Detect which cell encompasses the target text, then output its (X, Y) center coordinate. 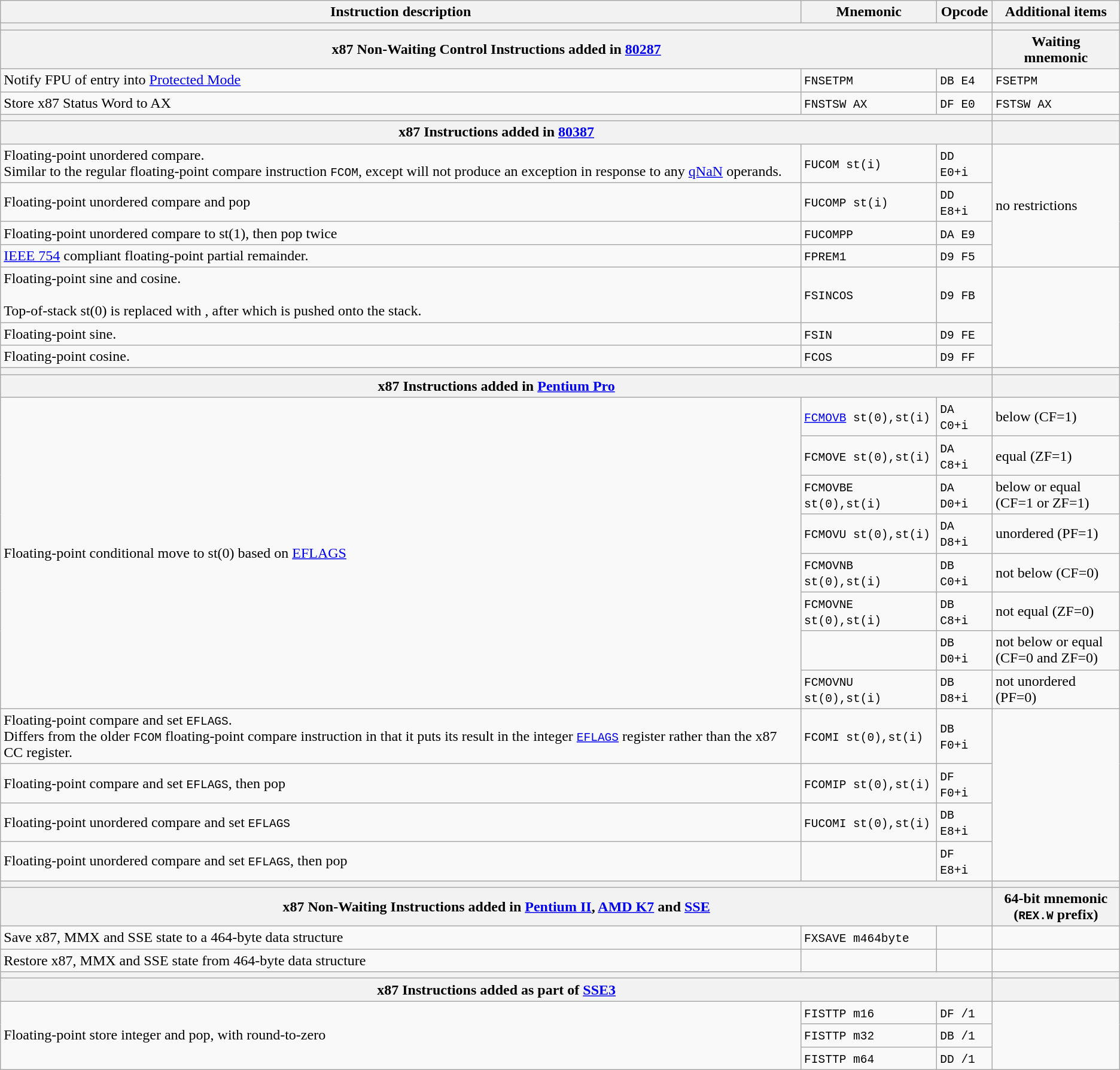
DF E8+i (964, 861)
FSINCOS (869, 294)
x87 Non-Waiting Instructions added in Pentium II, AMD K7 and SSE (497, 907)
DF F0+i (964, 783)
DB /1 (964, 1035)
FISTTP m32 (869, 1035)
Mnemonic (869, 12)
Floating-point store integer and pop, with round-to-zero (401, 1035)
Restore x87, MMX and SSE state from 464-byte data structure (401, 960)
x87 Non-Waiting Control Instructions added in 80287 (497, 49)
FSTSW AX (1057, 103)
Store x87 Status Word to AX (401, 103)
D9 FF (964, 357)
FCMOVNE st(0),st(i) (869, 612)
DB C8+i (964, 612)
64-bit mnemonic(REX.W prefix) (1057, 907)
below (CF=1) (1057, 417)
FCMOVU st(0),st(i) (869, 534)
FXSAVE m464byte (869, 938)
Floating-point unordered compare and pop (401, 202)
FCMOVE st(0),st(i) (869, 456)
FCMOVNU st(0),st(i) (869, 689)
FUCOMI st(0),st(i) (869, 822)
DB F0+i (964, 736)
FCOMIP st(0),st(i) (869, 783)
FISTTP m16 (869, 1013)
Floating-point sine and cosine. Top-of-stack st(0) is replaced with , after which is pushed onto the stack. (401, 294)
Floating-point conditional move to st(0) based on EFLAGS (401, 553)
equal (ZF=1) (1057, 456)
Floating-point sine. (401, 333)
FUCOMPP (869, 233)
x87 Instructions added in 80387 (497, 132)
Floating-point unordered compare to st(1), then pop twice (401, 233)
FCMOVB st(0),st(i) (869, 417)
Floating-point cosine. (401, 357)
below or equal(CF=1 or ZF=1) (1057, 494)
D9 FB (964, 294)
Additional items (1057, 12)
not below (CF=0) (1057, 572)
unordered (PF=1) (1057, 534)
Notify FPU of entry into Protected Mode (401, 80)
D9 F5 (964, 256)
DA E9 (964, 233)
x87 Instructions added as part of SSE3 (497, 990)
DB D8+i (964, 689)
DB E4 (964, 80)
DB D0+i (964, 650)
FNSETPM (869, 80)
Floating-point unordered compare and set EFLAGS (401, 822)
DB C0+i (964, 572)
FCMOVBE st(0),st(i) (869, 494)
not equal (ZF=0) (1057, 612)
FCOMI st(0),st(i) (869, 736)
DF E0 (964, 103)
DA D0+i (964, 494)
x87 Instructions added in Pentium Pro (497, 386)
DA C8+i (964, 456)
FSETPM (1057, 80)
DF /1 (964, 1013)
Instruction description (401, 12)
Opcode (964, 12)
DD E8+i (964, 202)
DA C0+i (964, 417)
not below or equal(CF=0 and ZF=0) (1057, 650)
FSIN (869, 333)
FPREM1 (869, 256)
Floating-point compare and set EFLAGS, then pop (401, 783)
FCMOVNB st(0),st(i) (869, 572)
FUCOM st(i) (869, 163)
DB E8+i (964, 822)
DA D8+i (964, 534)
FUCOMP st(i) (869, 202)
Waitingmnemonic (1057, 49)
DD /1 (964, 1058)
DD E0+i (964, 163)
D9 FE (964, 333)
Floating-point unordered compare and set EFLAGS, then pop (401, 861)
FISTTP m64 (869, 1058)
IEEE 754 compliant floating-point partial remainder. (401, 256)
not unordered (PF=0) (1057, 689)
FNSTSW AX (869, 103)
no restrictions (1057, 205)
FCOS (869, 357)
Save x87, MMX and SSE state to a 464-byte data structure (401, 938)
